Pinpoint the cell where the given text exists, returning its (x, y) midpoint coordinate. 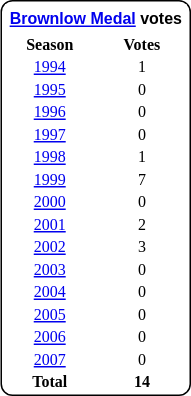
2 (142, 224)
1997 (50, 134)
14 (142, 382)
Total (50, 382)
2004 (50, 292)
3 (142, 247)
1998 (50, 157)
2005 (50, 314)
1995 (50, 90)
1994 (50, 67)
1999 (50, 180)
2000 (50, 202)
1996 (50, 112)
Season (50, 44)
2007 (50, 360)
2002 (50, 247)
2006 (50, 337)
7 (142, 180)
2003 (50, 270)
Brownlow Medal votes (96, 18)
2001 (50, 224)
Votes (142, 44)
